From the cell containing the given text, extract its center point as (X, Y) coordinate. 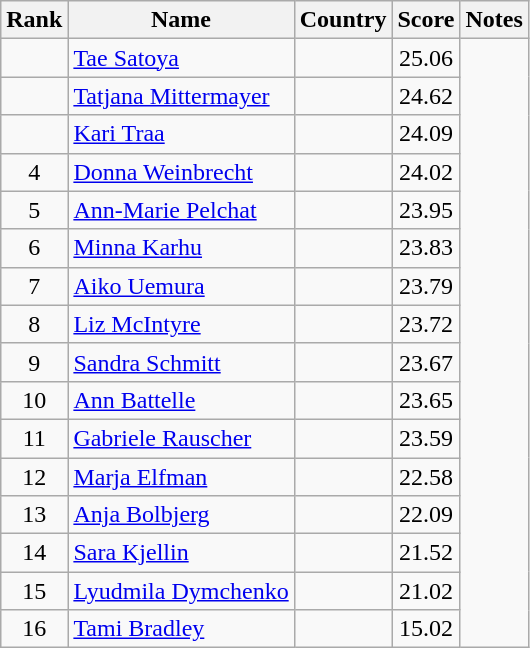
21.52 (426, 553)
24.62 (426, 96)
9 (34, 362)
Sara Kjellin (181, 553)
Marja Elfman (181, 477)
24.09 (426, 134)
12 (34, 477)
11 (34, 438)
Gabriele Rauscher (181, 438)
Minna Karhu (181, 248)
Sandra Schmitt (181, 362)
Country (343, 20)
23.65 (426, 400)
13 (34, 515)
22.09 (426, 515)
Lyudmila Dymchenko (181, 591)
Kari Traa (181, 134)
Notes (494, 20)
5 (34, 210)
23.72 (426, 324)
23.95 (426, 210)
Tatjana Mittermayer (181, 96)
7 (34, 286)
15.02 (426, 629)
Tae Satoya (181, 58)
Aiko Uemura (181, 286)
Rank (34, 20)
23.67 (426, 362)
Liz McIntyre (181, 324)
23.79 (426, 286)
6 (34, 248)
Anja Bolbjerg (181, 515)
24.02 (426, 172)
Ann-Marie Pelchat (181, 210)
22.58 (426, 477)
8 (34, 324)
10 (34, 400)
Ann Battelle (181, 400)
Name (181, 20)
14 (34, 553)
15 (34, 591)
4 (34, 172)
Score (426, 20)
25.06 (426, 58)
21.02 (426, 591)
Tami Bradley (181, 629)
23.59 (426, 438)
16 (34, 629)
23.83 (426, 248)
Donna Weinbrecht (181, 172)
